Determine the (x, y) coordinate at the center of the cell enclosing the given text.  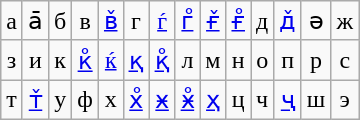
н (238, 60)
қ̊ (162, 60)
г̊ (188, 21)
ӿ (162, 100)
ҷ (288, 100)
у (60, 100)
з (12, 60)
ғ̌ (213, 21)
т̌ (35, 100)
о (262, 60)
ц (238, 100)
д̌ (288, 21)
п (288, 60)
и (35, 60)
қ (136, 60)
л (188, 60)
к (60, 60)
д (262, 21)
э (345, 100)
ә (316, 21)
ш (316, 100)
р (316, 60)
ж (345, 21)
а (12, 21)
г (136, 21)
ќ (110, 60)
ғ̊ (238, 21)
т (12, 100)
ч (262, 100)
ҳ (213, 100)
х (110, 100)
в (86, 21)
ӿ̊ (188, 100)
б (60, 21)
м (213, 60)
а̄ (35, 21)
к̊ (86, 60)
ф (86, 100)
в̌ (110, 21)
с (345, 60)
х̊ (136, 100)
ѓ (162, 21)
